Pinpoint the cell where the given text exists, returning its (x, y) midpoint coordinate. 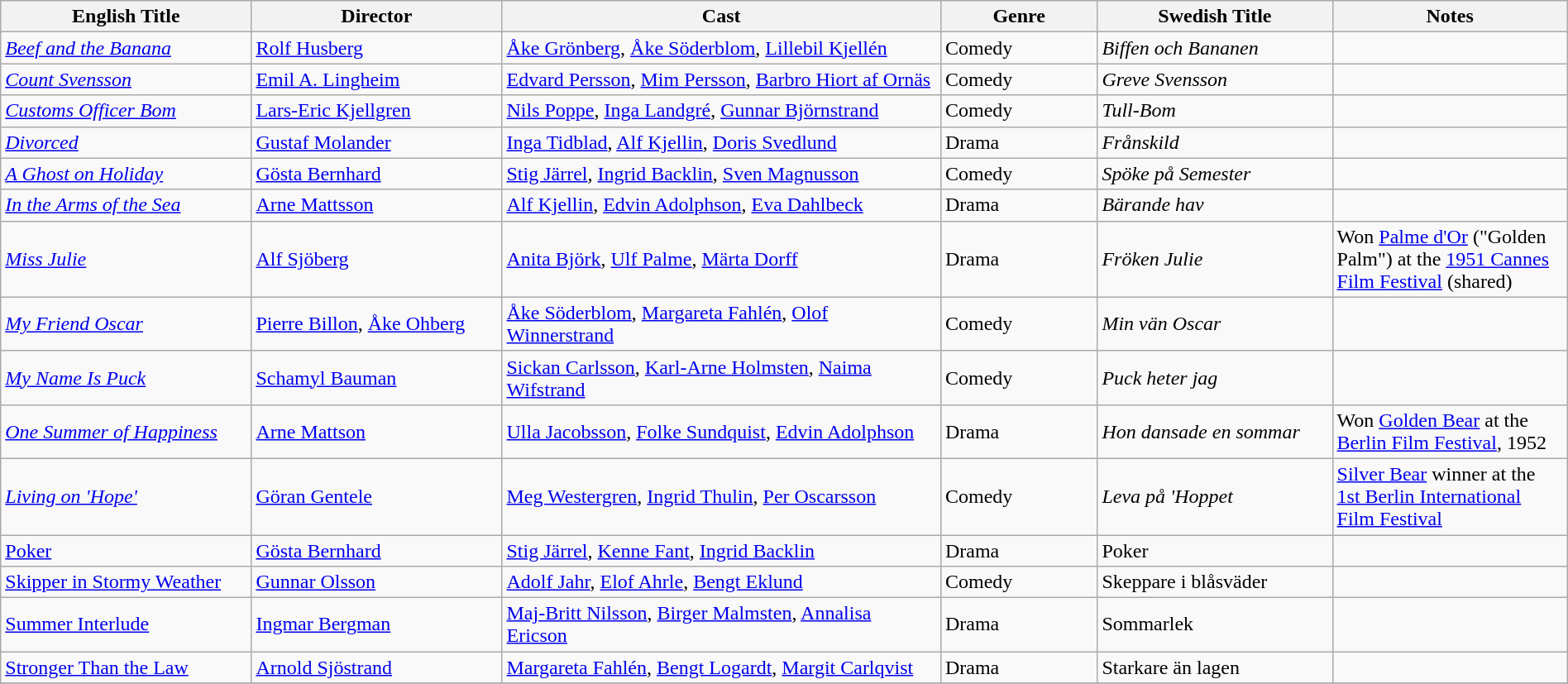
Inga Tidblad, Alf Kjellin, Doris Svedlund (721, 142)
Ingmar Bergman (377, 625)
Cast (721, 17)
My Name Is Puck (126, 377)
Silver Bear winner at the 1st Berlin International Film Festival (1450, 496)
Arne Mattson (377, 432)
Notes (1450, 17)
Leva på 'Hoppet (1215, 496)
Greve Svensson (1215, 79)
Miss Julie (126, 259)
Åke Söderblom, Margareta Fahlén, Olof Winnerstrand (721, 324)
Count Svensson (126, 79)
Arne Mattsson (377, 205)
Stronger Than the Law (126, 667)
My Friend Oscar (126, 324)
Fröken Julie (1215, 259)
Genre (1019, 17)
Schamyl Bauman (377, 377)
Sommarlek (1215, 625)
Customs Officer Bom (126, 111)
Min vän Oscar (1215, 324)
Emil A. Lingheim (377, 79)
Won Palme d'Or ("Golden Palm") at the 1951 Cannes Film Festival (shared) (1450, 259)
Skeppare i blåsväder (1215, 582)
Beef and the Banana (126, 48)
Pierre Billon, Åke Ohberg (377, 324)
Sickan Carlsson, Karl-Arne Holmsten, Naima Wifstrand (721, 377)
Lars-Eric Kjellgren (377, 111)
Rolf Husberg (377, 48)
Arnold Sjöstrand (377, 667)
Meg Westergren, Ingrid Thulin, Per Oscarsson (721, 496)
Åke Grönberg, Åke Söderblom, Lillebil Kjellén (721, 48)
Alf Sjöberg (377, 259)
Starkare än lagen (1215, 667)
Divorced (126, 142)
Nils Poppe, Inga Landgré, Gunnar Björnstrand (721, 111)
Living on 'Hope' (126, 496)
Tull-Bom (1215, 111)
Adolf Jahr, Elof Ahrle, Bengt Eklund (721, 582)
Edvard Persson, Mim Persson, Barbro Hiort af Ornäs (721, 79)
Biffen och Bananen (1215, 48)
Alf Kjellin, Edvin Adolphson, Eva Dahlbeck (721, 205)
Bärande hav (1215, 205)
In the Arms of the Sea (126, 205)
Director (377, 17)
Puck heter jag (1215, 377)
English Title (126, 17)
Summer Interlude (126, 625)
Margareta Fahlén, Bengt Logardt, Margit Carlqvist (721, 667)
Anita Björk, Ulf Palme, Märta Dorff (721, 259)
Stig Järrel, Kenne Fant, Ingrid Backlin (721, 550)
Spöke på Semester (1215, 174)
One Summer of Happiness (126, 432)
Hon dansade en sommar (1215, 432)
A Ghost on Holiday (126, 174)
Gunnar Olsson (377, 582)
Swedish Title (1215, 17)
Frånskild (1215, 142)
Gustaf Molander (377, 142)
Göran Gentele (377, 496)
Won Golden Bear at the Berlin Film Festival, 1952 (1450, 432)
Ulla Jacobsson, Folke Sundquist, Edvin Adolphson (721, 432)
Stig Järrel, Ingrid Backlin, Sven Magnusson (721, 174)
Maj-Britt Nilsson, Birger Malmsten, Annalisa Ericson (721, 625)
Skipper in Stormy Weather (126, 582)
